For the text-containing cell, return its midpoint in (X, Y) coordinate format. 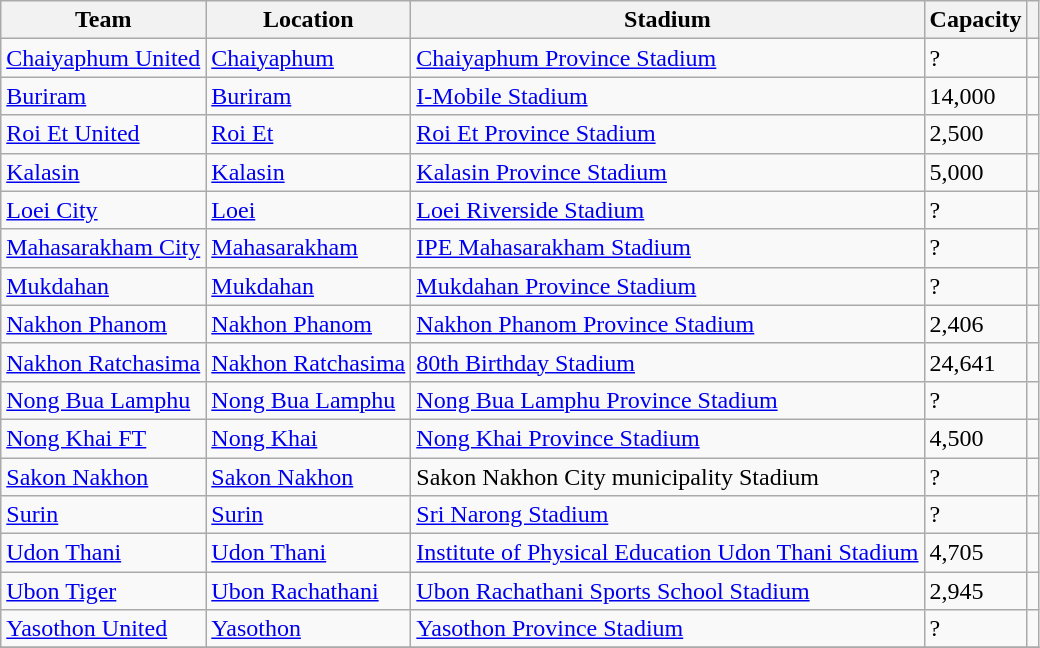
Yasothon United (104, 629)
Ubon Rachathani (308, 591)
2,500 (976, 134)
Yasothon Province Stadium (668, 629)
Chaiyaphum (308, 58)
Loei City (104, 210)
Sakon Nakhon City municipality Stadium (668, 477)
Ubon Tiger (104, 591)
14,000 (976, 96)
Loei (308, 210)
IPE Mahasarakham Stadium (668, 248)
Capacity (976, 20)
Location (308, 20)
Team (104, 20)
Nong Khai (308, 438)
Loei Riverside Stadium (668, 210)
24,641 (976, 362)
4,500 (976, 438)
Roi Et United (104, 134)
4,705 (976, 553)
Nakhon Phanom Province Stadium (668, 324)
Yasothon (308, 629)
Mahasarakham City (104, 248)
Roi Et (308, 134)
Roi Et Province Stadium (668, 134)
Chaiyaphum United (104, 58)
Stadium (668, 20)
Mahasarakham (308, 248)
Kalasin Province Stadium (668, 172)
I-Mobile Stadium (668, 96)
Chaiyaphum Province Stadium (668, 58)
Nong Bua Lamphu Province Stadium (668, 400)
Ubon Rachathani Sports School Stadium (668, 591)
2,406 (976, 324)
Nong Khai FT (104, 438)
Mukdahan Province Stadium (668, 286)
Institute of Physical Education Udon Thani Stadium (668, 553)
5,000 (976, 172)
Sri Narong Stadium (668, 515)
2,945 (976, 591)
80th Birthday Stadium (668, 362)
Nong Khai Province Stadium (668, 438)
